Return the [x, y] coordinate for the center point of the cell that contains the specified text.  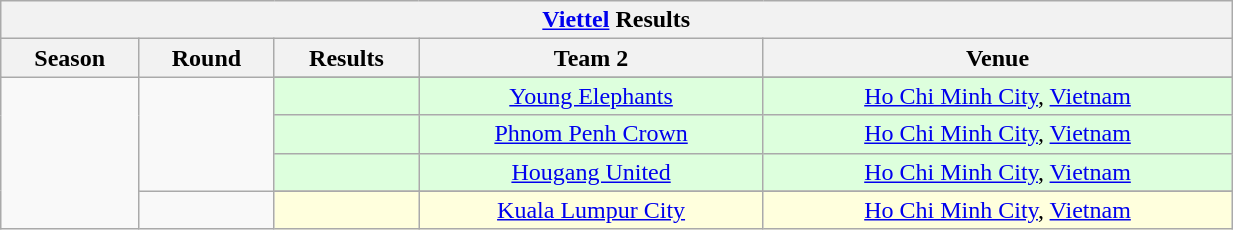
Season [70, 58]
Viettel Results [616, 20]
Phnom Penh Crown [592, 134]
Results [346, 58]
Round [207, 58]
Team 2 [592, 58]
Kuala Lumpur City [592, 210]
Young Elephants [592, 96]
Venue [997, 58]
Hougang United [592, 172]
